Capture the cell that displays the provided text and extract its (x, y) central coordinate. 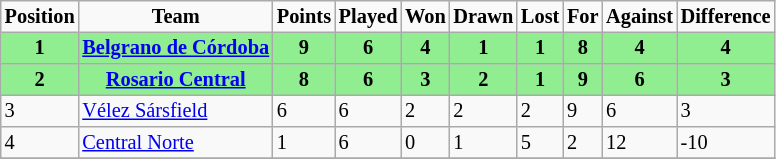
Difference (726, 17)
Lost (540, 17)
Played (368, 17)
-10 (726, 143)
Central Norte (175, 143)
12 (639, 143)
Won (425, 17)
Points (304, 17)
For (582, 17)
Vélez Sársfield (175, 111)
Rosario Central (175, 80)
Position (40, 17)
Against (639, 17)
0 (425, 143)
Team (175, 17)
Belgrano de Córdoba (175, 48)
5 (540, 143)
Drawn (484, 17)
